Output the [X, Y] coordinate of the center of the cell containing the given text.  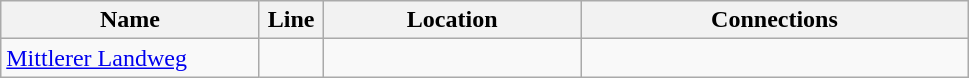
Line [291, 20]
Mittlerer Landweg [130, 58]
Connections [774, 20]
Name [130, 20]
Location [452, 20]
